Search for the cell housing the specified text and yield its (X, Y) center coordinate. 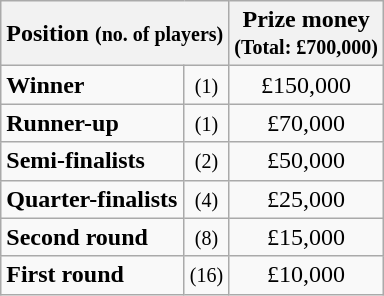
(16) (206, 275)
(8) (206, 237)
Second round (92, 237)
Position (no. of players) (115, 34)
Quarter-finalists (92, 199)
£50,000 (306, 161)
Runner-up (92, 123)
£15,000 (306, 237)
Prize money(Total: £700,000) (306, 34)
(4) (206, 199)
£150,000 (306, 85)
(2) (206, 161)
First round (92, 275)
£25,000 (306, 199)
Winner (92, 85)
Semi-finalists (92, 161)
£10,000 (306, 275)
£70,000 (306, 123)
